Identify which cell holds the provided text, then report its [X, Y] central coordinate. 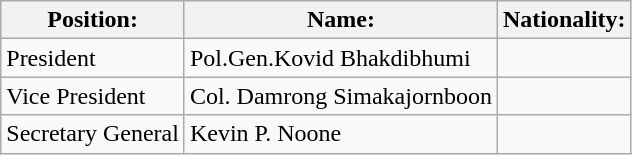
President [93, 58]
Pol.Gen.Kovid Bhakdibhumi [340, 58]
Kevin P. Noone [340, 134]
Col. Damrong Simakajornboon [340, 96]
Nationality: [564, 20]
Vice President [93, 96]
Name: [340, 20]
Secretary General [93, 134]
Position: [93, 20]
